Extract the [X, Y] coordinate from the center of the cell holding the provided text.  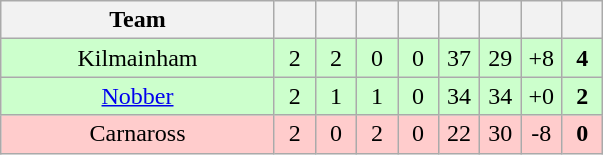
4 [582, 58]
Kilmainham [138, 58]
Nobber [138, 96]
+0 [542, 96]
22 [460, 134]
Team [138, 20]
-8 [542, 134]
29 [500, 58]
+8 [542, 58]
37 [460, 58]
30 [500, 134]
Carnaross [138, 134]
